Find where the given text appears and provide that cell's center as [X, Y] coordinate. 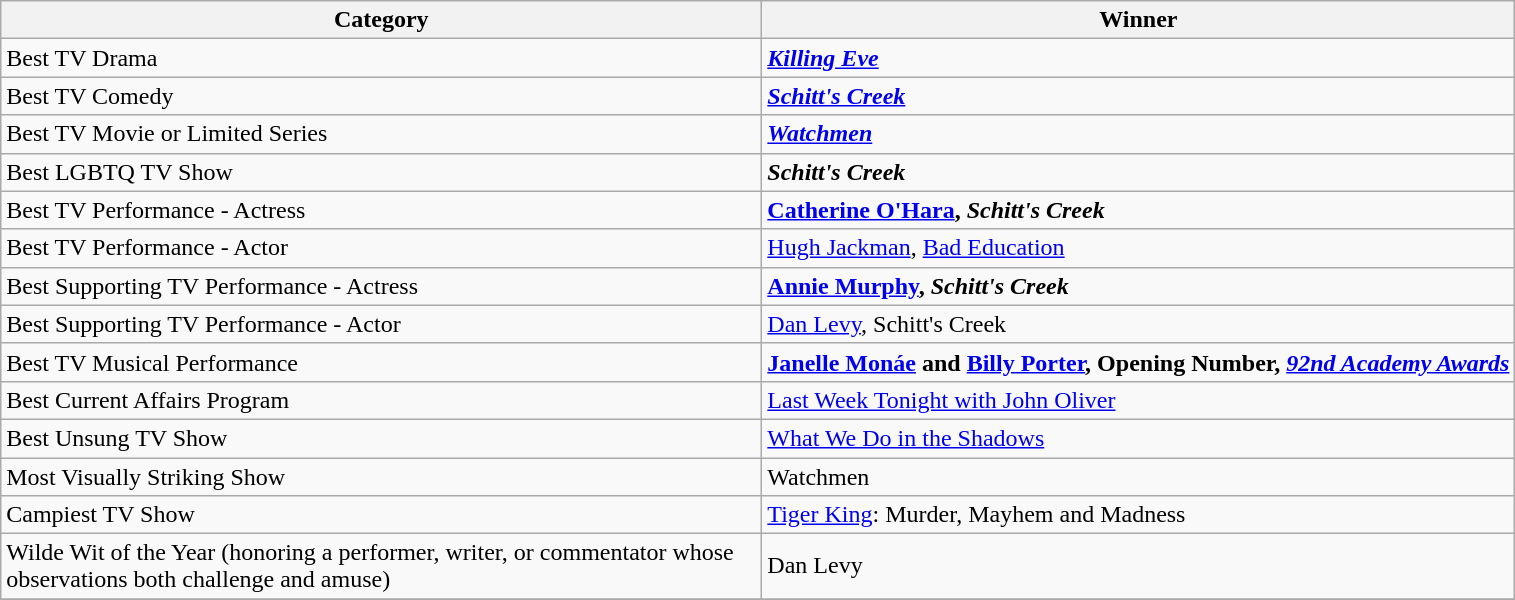
Best Supporting TV Performance - Actor [382, 324]
Last Week Tonight with John Oliver [1138, 400]
Killing Eve [1138, 58]
Best Current Affairs Program [382, 400]
Best TV Performance - Actress [382, 210]
Hugh Jackman, Bad Education [1138, 248]
Best TV Musical Performance [382, 362]
Best TV Drama [382, 58]
Winner [1138, 20]
Best LGBTQ TV Show [382, 172]
Wilde Wit of the Year (honoring a performer, writer, or commentator whose observations both challenge and amuse) [382, 566]
Dan Levy [1138, 566]
Best Unsung TV Show [382, 438]
Catherine O'Hara, Schitt's Creek [1138, 210]
Dan Levy, Schitt's Creek [1138, 324]
Best TV Movie or Limited Series [382, 134]
What We Do in the Shadows [1138, 438]
Campiest TV Show [382, 515]
Janelle Monáe and Billy Porter, Opening Number, 92nd Academy Awards [1138, 362]
Most Visually Striking Show [382, 477]
Best TV Performance - Actor [382, 248]
Best TV Comedy [382, 96]
Tiger King: Murder, Mayhem and Madness [1138, 515]
Best Supporting TV Performance - Actress [382, 286]
Annie Murphy, Schitt's Creek [1138, 286]
Category [382, 20]
